Search for the cell housing the specified text and yield its (x, y) center coordinate. 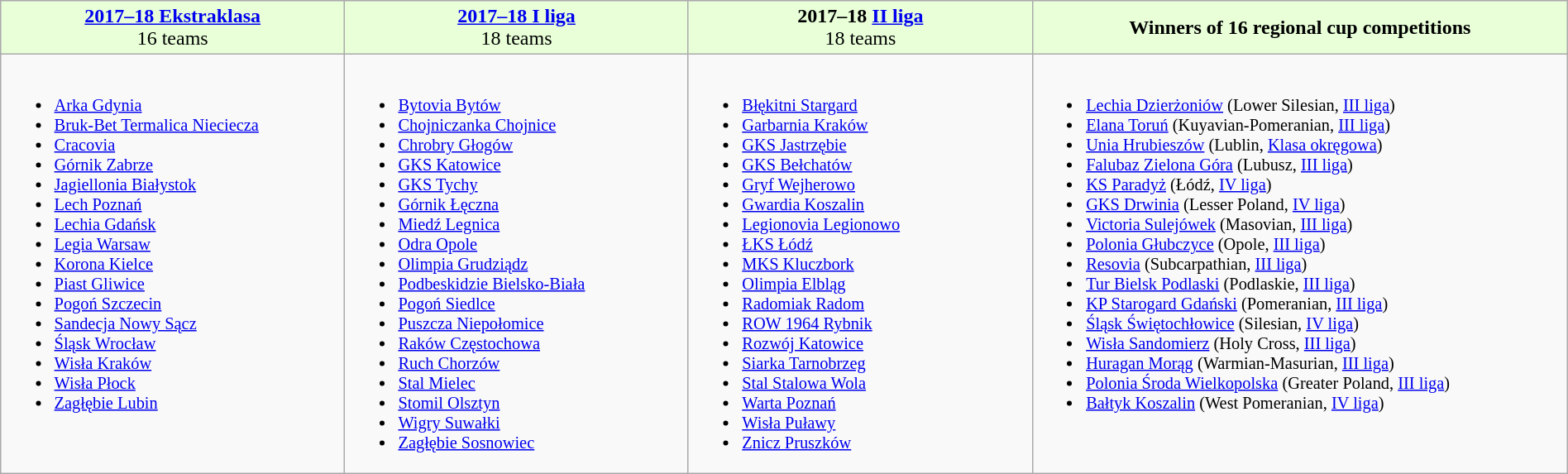
Winners of 16 regional cup competitions (1300, 28)
2017–18 I liga18 teams (517, 28)
2017–18 II liga18 teams (860, 28)
2017–18 Ekstraklasa16 teams (173, 28)
